Provide the [x, y] coordinate of the cell's center where the given text is located.  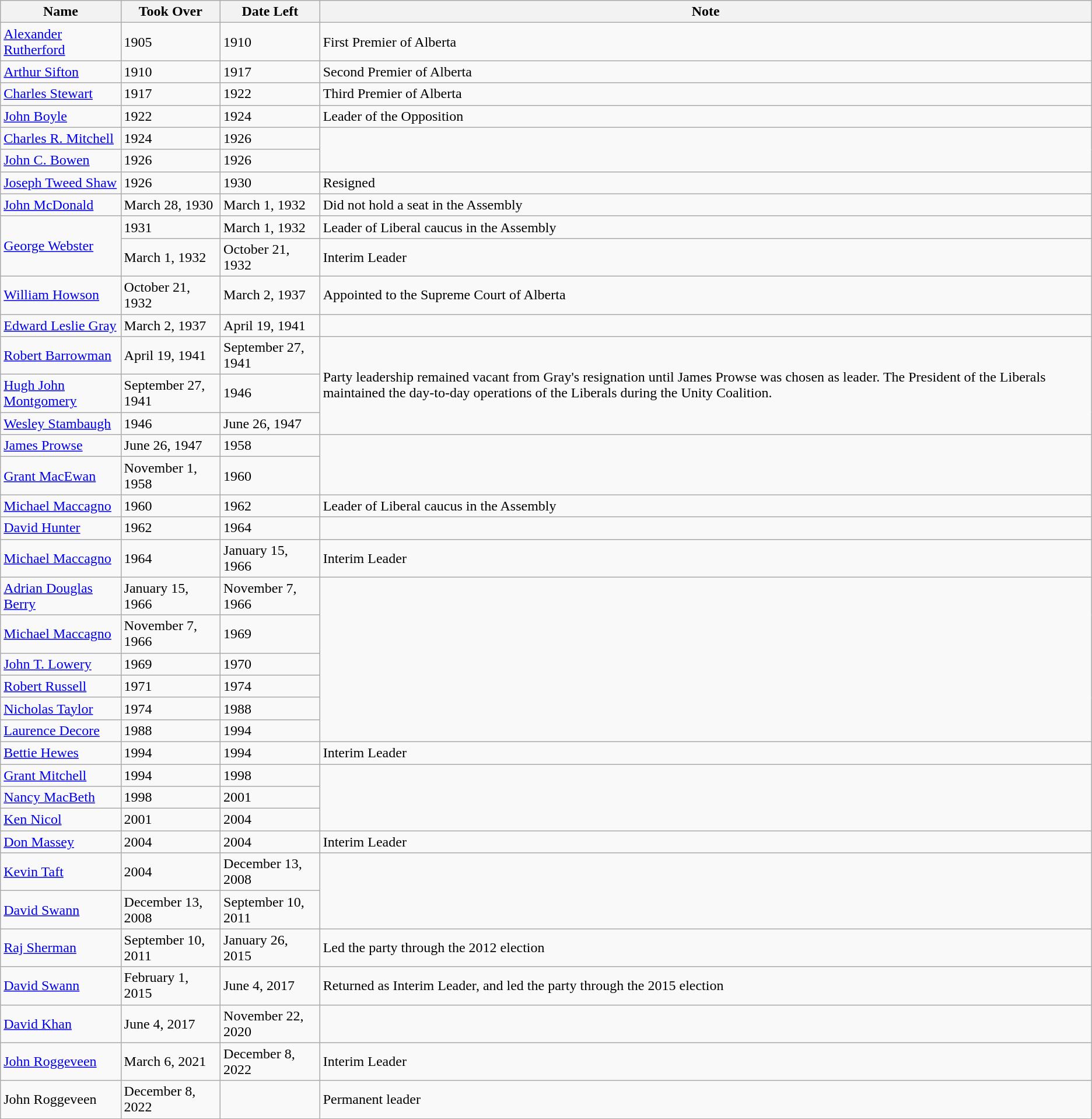
Nicholas Taylor [61, 708]
Returned as Interim Leader, and led the party through the 2015 election [706, 986]
John C. Bowen [61, 160]
Resigned [706, 183]
1930 [271, 183]
1971 [170, 686]
November 22, 2020 [271, 1023]
Second Premier of Alberta [706, 72]
Kevin Taft [61, 872]
November 1, 1958 [170, 476]
Adrian Douglas Berry [61, 596]
William Howson [61, 295]
George Webster [61, 246]
1958 [271, 446]
Joseph Tweed Shaw [61, 183]
Alexander Rutherford [61, 42]
James Prowse [61, 446]
Edward Leslie Gray [61, 325]
Bettie Hewes [61, 753]
Ken Nicol [61, 820]
Charles Stewart [61, 94]
Arthur Sifton [61, 72]
January 26, 2015 [271, 947]
Appointed to the Supreme Court of Alberta [706, 295]
John T. Lowery [61, 664]
Led the party through the 2012 election [706, 947]
David Hunter [61, 528]
Took Over [170, 12]
Wesley Stambaugh [61, 424]
March 6, 2021 [170, 1062]
February 1, 2015 [170, 986]
March 28, 1930 [170, 205]
Permanent leader [706, 1099]
Don Massey [61, 842]
1905 [170, 42]
Date Left [271, 12]
Note [706, 12]
1931 [170, 227]
Hugh John Montgomery [61, 393]
Did not hold a seat in the Assembly [706, 205]
John Boyle [61, 116]
John McDonald [61, 205]
Nancy MacBeth [61, 798]
David Khan [61, 1023]
Grant Mitchell [61, 775]
Charles R. Mitchell [61, 138]
Robert Barrowman [61, 356]
Grant MacEwan [61, 476]
Raj Sherman [61, 947]
Third Premier of Alberta [706, 94]
Laurence Decore [61, 730]
Leader of the Opposition [706, 116]
1970 [271, 664]
Robert Russell [61, 686]
Name [61, 12]
First Premier of Alberta [706, 42]
